Provide the (x, y) coordinate of the cell's center where the given text is located.  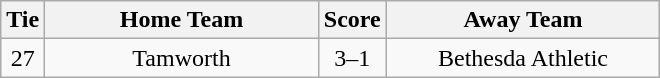
Tamworth (182, 58)
Score (352, 20)
Tie (23, 20)
Home Team (182, 20)
Away Team (523, 20)
27 (23, 58)
3–1 (352, 58)
Bethesda Athletic (523, 58)
